Search for the cell housing the specified text and yield its (X, Y) center coordinate. 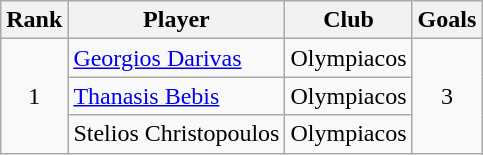
1 (34, 96)
Goals (447, 20)
Club (348, 20)
Georgios Darivas (176, 58)
Player (176, 20)
Thanasis Bebis (176, 96)
Rank (34, 20)
3 (447, 96)
Stelios Christopoulos (176, 134)
